Return (X, Y) of the center of cell containing provided text 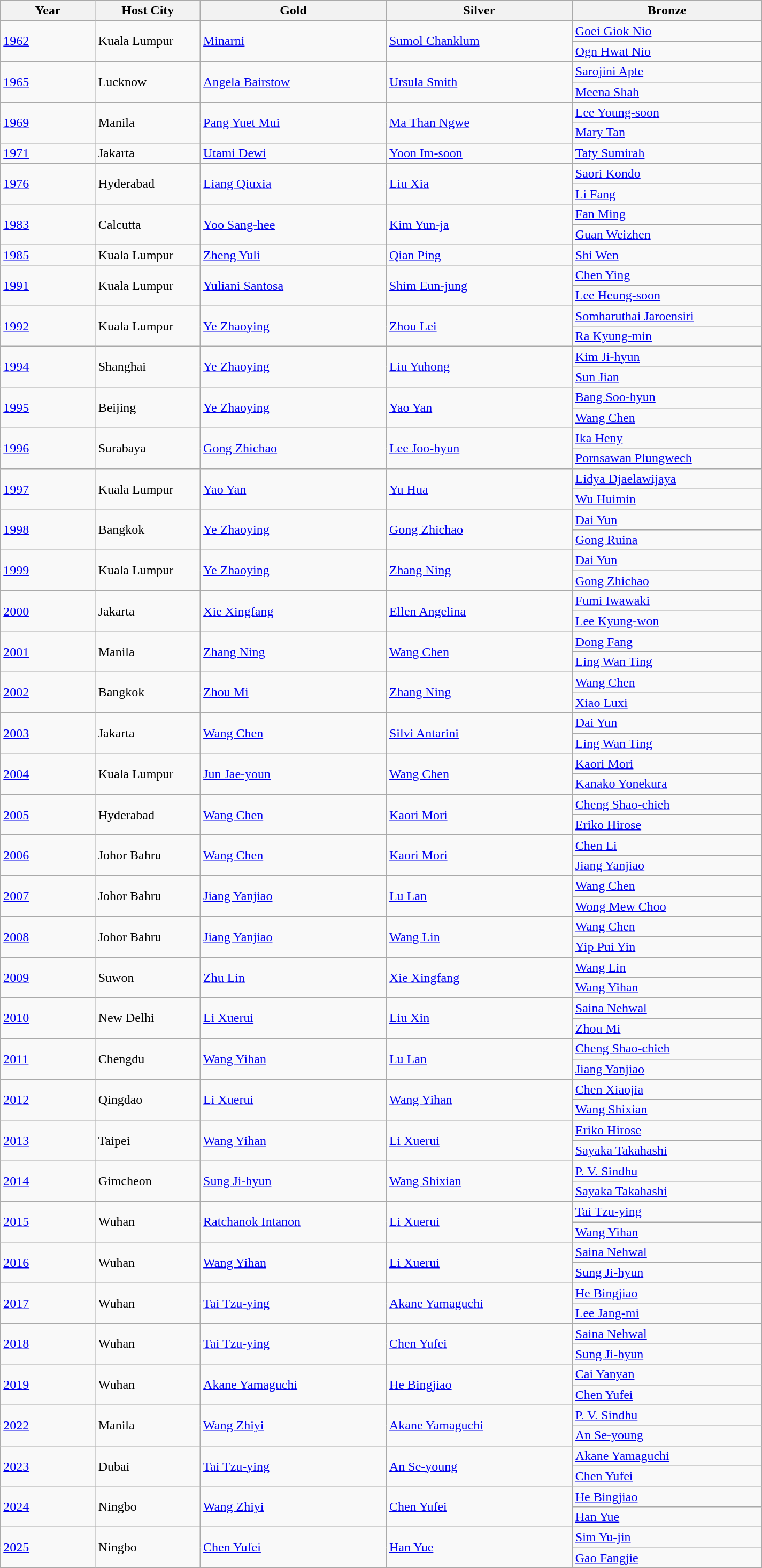
Liu Xin (479, 1018)
Bang Soo-hyun (667, 397)
Suwon (148, 978)
2018 (48, 1344)
Chen Xiaojia (667, 1089)
Pornsawan Plungwech (667, 458)
Sun Jian (667, 377)
Wong Mew Choo (667, 906)
Yoon Im-soon (479, 153)
Lucknow (148, 82)
Silver (479, 11)
2025 (48, 1547)
2005 (48, 814)
Fan Ming (667, 214)
Zhu Lin (294, 978)
Qian Ping (479, 255)
Zheng Yuli (294, 255)
Wu Huimin (667, 499)
Somharuthai Jaroensiri (667, 316)
Silvi Antarini (479, 733)
Liu Yuhong (479, 367)
Chen Li (667, 845)
1969 (48, 122)
1971 (48, 153)
Kim Ji-hyun (667, 357)
Liu Xia (479, 183)
Sumol Chanklum (479, 41)
1965 (48, 82)
2006 (48, 855)
1992 (48, 326)
Lee Joo-hyun (479, 448)
Kanako Yonekura (667, 784)
1999 (48, 570)
Lee Heung-soon (667, 296)
Beijing (148, 408)
2012 (48, 1100)
1997 (48, 489)
Ma Than Ngwe (479, 122)
Shim Eun-jung (479, 286)
Qingdao (148, 1100)
Lidya Djaelawijaya (667, 479)
Lee Kyung-won (667, 621)
Mary Tan (667, 133)
2022 (48, 1425)
Yu Hua (479, 489)
2015 (48, 1221)
Zhou Lei (479, 326)
Sim Yu-jin (667, 1537)
2019 (48, 1385)
2009 (48, 978)
2004 (48, 774)
Gong Ruina (667, 540)
2024 (48, 1506)
Ika Heny (667, 438)
Taipei (148, 1140)
2010 (48, 1018)
2016 (48, 1263)
1962 (48, 41)
Li Fang (667, 194)
Ursula Smith (479, 82)
1995 (48, 408)
1976 (48, 183)
Shanghai (148, 367)
Gao Fangjie (667, 1558)
Dong Fang (667, 642)
Taty Sumirah (667, 153)
Yuliani Santosa (294, 286)
Dubai (148, 1466)
Lee Jang-mi (667, 1313)
New Delhi (148, 1018)
2000 (48, 611)
Cai Yanyan (667, 1374)
Meena Shah (667, 92)
Shi Wen (667, 255)
Gold (294, 11)
2008 (48, 937)
Lee Young-soon (667, 112)
Ra Kyung-min (667, 336)
1998 (48, 529)
Xiao Luxi (667, 703)
Kim Yun-ja (479, 224)
Chen Ying (667, 275)
Utami Dewi (294, 153)
1996 (48, 448)
Minarni (294, 41)
Fumi Iwawaki (667, 601)
Ellen Angelina (479, 611)
1983 (48, 224)
Bronze (667, 11)
Gimcheon (148, 1181)
Liang Qiuxia (294, 183)
Ratchanok Intanon (294, 1221)
2013 (48, 1140)
Surabaya (148, 448)
Host City (148, 11)
1985 (48, 255)
Calcutta (148, 224)
1991 (48, 286)
Goei Giok Nio (667, 31)
Chengdu (148, 1059)
Pang Yuet Mui (294, 122)
Yip Pui Yin (667, 947)
Guan Weizhen (667, 234)
2007 (48, 896)
1994 (48, 367)
Ogn Hwat Nio (667, 51)
Year (48, 11)
2023 (48, 1466)
Jun Jae-youn (294, 774)
2014 (48, 1181)
2003 (48, 733)
2011 (48, 1059)
Sarojini Apte (667, 72)
2001 (48, 652)
Saori Kondo (667, 173)
2002 (48, 693)
2017 (48, 1303)
Angela Bairstow (294, 82)
Yoo Sang-hee (294, 224)
